Scan for the cell matching the given text and deliver its (x, y) coordinate at center. 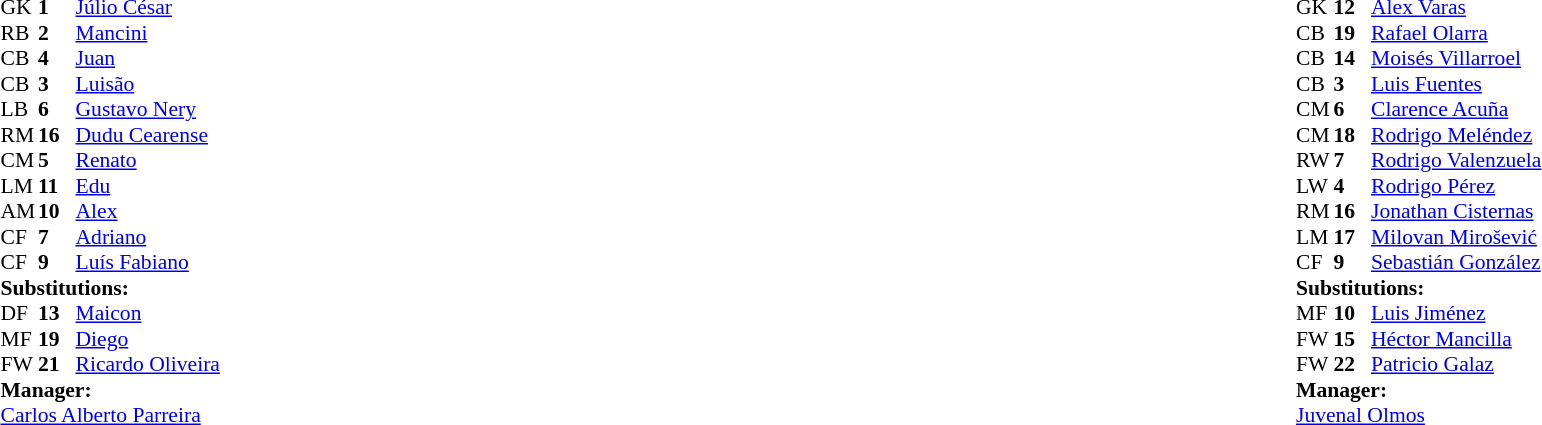
RW (1315, 161)
Héctor Mancilla (1456, 339)
LB (19, 109)
Luis Jiménez (1456, 313)
Ricardo Oliveira (148, 365)
Patricio Galaz (1456, 365)
13 (57, 313)
2 (57, 33)
Rodrigo Pérez (1456, 186)
Adriano (148, 237)
Jonathan Cisternas (1456, 211)
14 (1353, 59)
RB (19, 33)
Juan (148, 59)
Diego (148, 339)
Clarence Acuña (1456, 109)
Luís Fabiano (148, 263)
Rodrigo Meléndez (1456, 135)
Gustavo Nery (148, 109)
AM (19, 211)
18 (1353, 135)
17 (1353, 237)
5 (57, 161)
Luis Fuentes (1456, 84)
Alex (148, 211)
11 (57, 186)
Edu (148, 186)
15 (1353, 339)
Rodrigo Valenzuela (1456, 161)
22 (1353, 365)
DF (19, 313)
Sebastián González (1456, 263)
Maicon (148, 313)
Renato (148, 161)
Dudu Cearense (148, 135)
Luisão (148, 84)
Milovan Mirošević (1456, 237)
21 (57, 365)
LW (1315, 186)
Rafael Olarra (1456, 33)
Moisés Villarroel (1456, 59)
Mancini (148, 33)
